Search for the cell housing the specified text and yield its [X, Y] center coordinate. 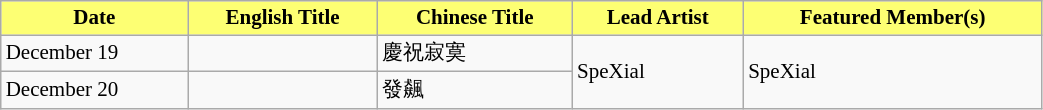
Featured Member(s) [892, 18]
慶祝寂寞 [474, 54]
Lead Artist [658, 18]
December 19 [94, 54]
發飆 [474, 90]
Date [94, 18]
December 20 [94, 90]
Chinese Title [474, 18]
English Title [283, 18]
